From the cell containing the given text, extract its center point as (x, y) coordinate. 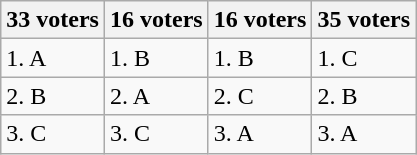
33 voters (53, 20)
35 voters (364, 20)
2. A (156, 96)
1. C (364, 58)
1. A (53, 58)
2. C (260, 96)
